Determine the [X, Y] coordinate at the center of the cell enclosing the given text.  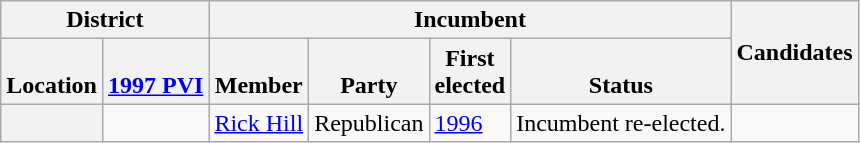
Status [621, 72]
Incumbent re-elected. [621, 123]
1997 PVI [155, 72]
Member [259, 72]
1996 [470, 123]
Incumbent [470, 20]
District [105, 20]
Location [52, 72]
Firstelected [470, 72]
Rick Hill [259, 123]
Republican [369, 123]
Candidates [794, 52]
Party [369, 72]
